For the text-containing cell, return its midpoint in (x, y) coordinate format. 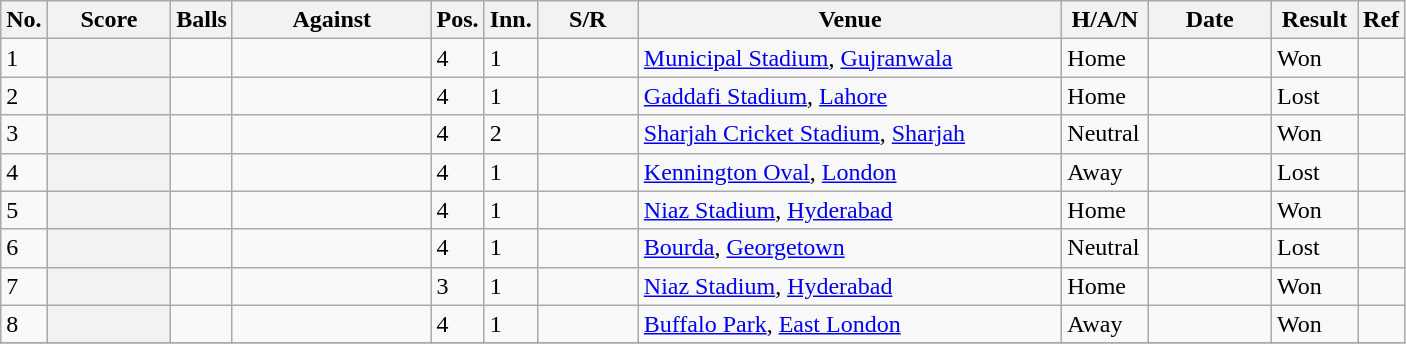
Pos. (458, 20)
Against (332, 20)
Score (109, 20)
Sharjah Cricket Stadium, Sharjah (850, 134)
5 (24, 210)
Buffalo Park, East London (850, 324)
Ref (1382, 20)
Kennington Oval, London (850, 172)
H/A/N (1105, 20)
Gaddafi Stadium, Lahore (850, 96)
Inn. (510, 20)
Result (1314, 20)
6 (24, 248)
Venue (850, 20)
Date (1210, 20)
Municipal Stadium, Gujranwala (850, 58)
8 (24, 324)
No. (24, 20)
Balls (202, 20)
7 (24, 286)
Bourda, Georgetown (850, 248)
S/R (588, 20)
